From the cell containing the given text, extract its center point as [X, Y] coordinate. 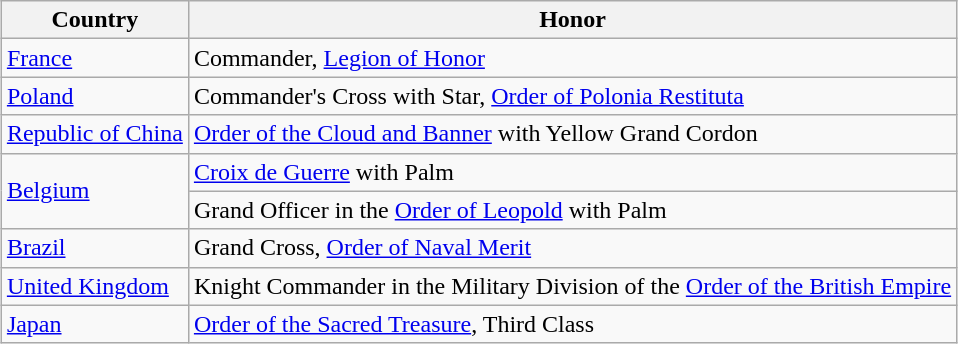
Grand Cross, Order of Naval Merit [572, 248]
Order of the Sacred Treasure, Third Class [572, 324]
Country [94, 20]
Republic of China [94, 134]
Belgium [94, 191]
Brazil [94, 248]
Order of the Cloud and Banner with Yellow Grand Cordon [572, 134]
Croix de Guerre with Palm [572, 172]
Japan [94, 324]
Poland [94, 96]
United Kingdom [94, 286]
Commander's Cross with Star, Order of Polonia Restituta [572, 96]
Grand Officer in the Order of Leopold with Palm [572, 210]
Honor [572, 20]
Knight Commander in the Military Division of the Order of the British Empire [572, 286]
France [94, 58]
Commander, Legion of Honor [572, 58]
